For the text-containing cell, return its midpoint in [X, Y] coordinate format. 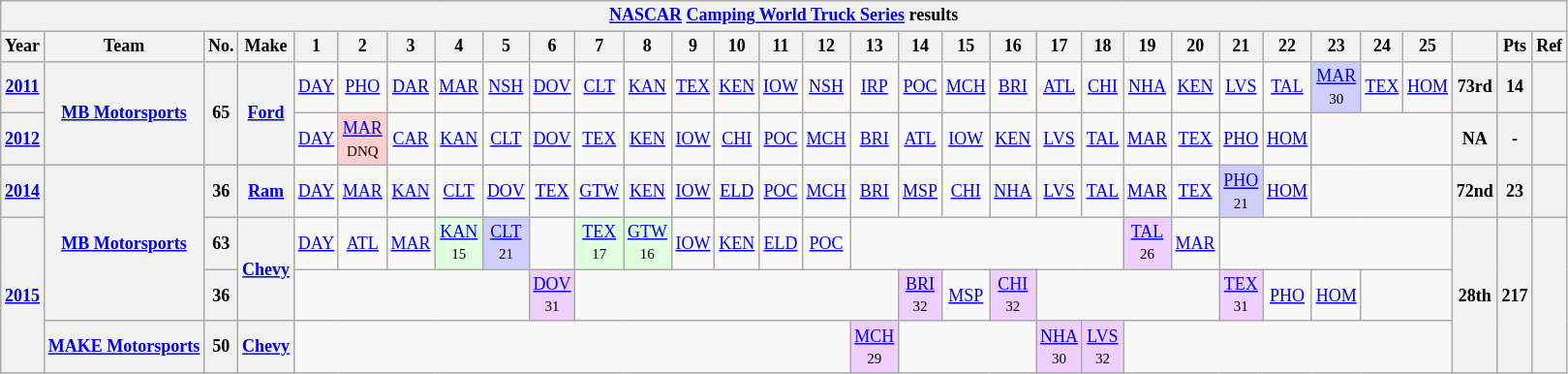
GTW [600, 191]
63 [221, 243]
TEX31 [1242, 296]
NASCAR Camping World Truck Series results [784, 16]
18 [1102, 47]
CLT21 [507, 243]
72nd [1474, 191]
KAN15 [459, 243]
TEX17 [600, 243]
11 [781, 47]
10 [737, 47]
15 [966, 47]
Ram [266, 191]
5 [507, 47]
Team [124, 47]
IRP [875, 87]
12 [826, 47]
MAR30 [1337, 87]
50 [221, 347]
8 [648, 47]
MAKE Motorsports [124, 347]
17 [1060, 47]
DAR [411, 87]
Pts [1515, 47]
NHA30 [1060, 347]
2012 [23, 140]
9 [693, 47]
3 [411, 47]
2014 [23, 191]
28th [1474, 295]
24 [1382, 47]
2 [362, 47]
7 [600, 47]
2011 [23, 87]
TAL26 [1148, 243]
73rd [1474, 87]
22 [1288, 47]
NA [1474, 140]
GTW16 [648, 243]
65 [221, 112]
19 [1148, 47]
Year [23, 47]
Make [266, 47]
13 [875, 47]
Ref [1550, 47]
6 [552, 47]
No. [221, 47]
217 [1515, 295]
16 [1013, 47]
4 [459, 47]
MARDNQ [362, 140]
CAR [411, 140]
Ford [266, 112]
MCH29 [875, 347]
DOV31 [552, 296]
PHO21 [1242, 191]
- [1515, 140]
LVS32 [1102, 347]
2015 [23, 295]
1 [316, 47]
20 [1195, 47]
BRI32 [920, 296]
21 [1242, 47]
25 [1428, 47]
CHI32 [1013, 296]
